Determine the [x, y] coordinate at the center of the cell enclosing the given text.  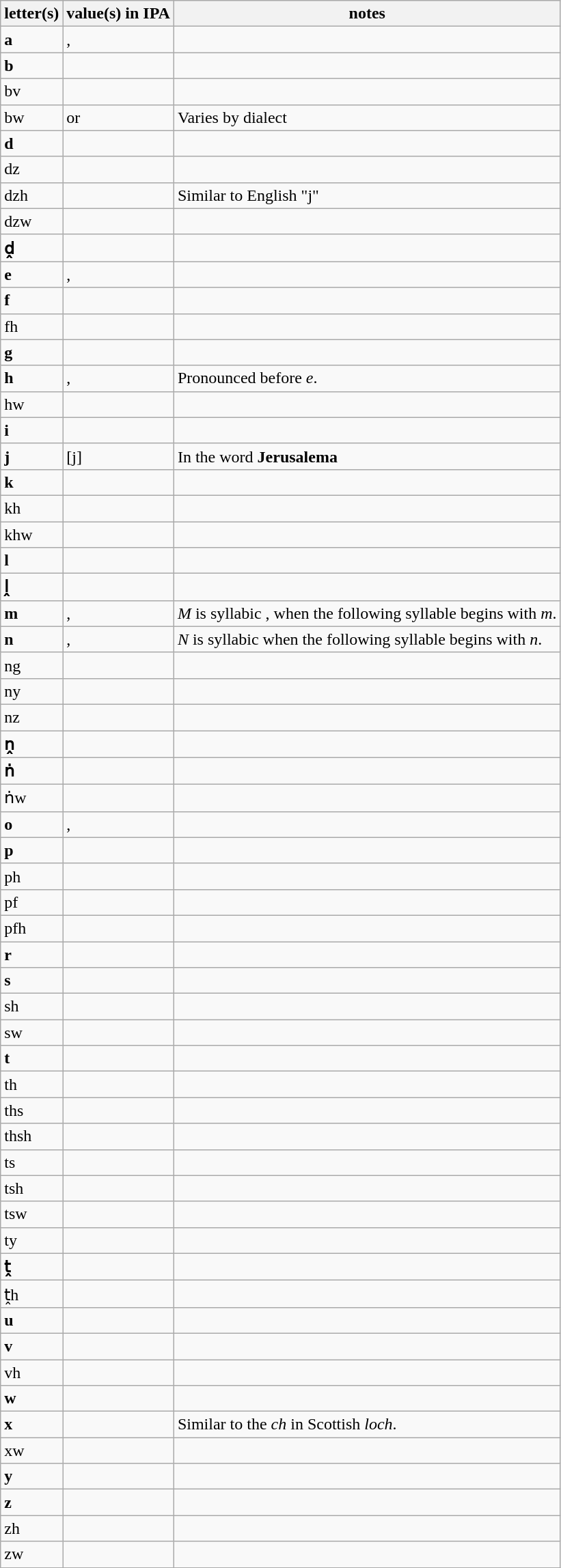
thsh [31, 1136]
o [31, 824]
l [31, 561]
notes [367, 14]
s [31, 981]
w [31, 1399]
th [31, 1084]
h [31, 378]
ths [31, 1110]
pfh [31, 928]
a [31, 40]
khw [31, 535]
v [31, 1346]
letter(s) [31, 14]
j [31, 456]
dzw [31, 221]
m [31, 613]
ṅw [31, 798]
tsh [31, 1188]
y [31, 1476]
value(s) in IPA [119, 14]
[j] [119, 456]
b [31, 66]
Similar to English "j" [367, 195]
ḽ [31, 587]
dzh [31, 195]
r [31, 954]
dz [31, 169]
vh [31, 1372]
i [31, 430]
n [31, 639]
or [119, 117]
ph [31, 876]
ts [31, 1162]
nz [31, 717]
ṅ [31, 771]
zw [31, 1554]
ṱ [31, 1267]
ng [31, 665]
e [31, 275]
p [31, 850]
ṋ [31, 744]
t [31, 1059]
bv [31, 92]
Pronounced before e. [367, 378]
hw [31, 404]
f [31, 300]
pf [31, 902]
Varies by dialect [367, 117]
sw [31, 1033]
ny [31, 691]
k [31, 482]
ty [31, 1240]
g [31, 352]
d [31, 143]
sh [31, 1007]
xw [31, 1451]
ṱh [31, 1294]
In the word Jerusalema [367, 456]
ḓ [31, 248]
x [31, 1425]
M is syllabic , when the following syllable begins with m. [367, 613]
tsw [31, 1214]
kh [31, 508]
z [31, 1502]
u [31, 1320]
fh [31, 326]
Similar to the ch in Scottish loch. [367, 1425]
bw [31, 117]
N is syllabic when the following syllable begins with n. [367, 639]
zh [31, 1528]
